Provide the (X, Y) coordinate of the cell's center where the given text is located.  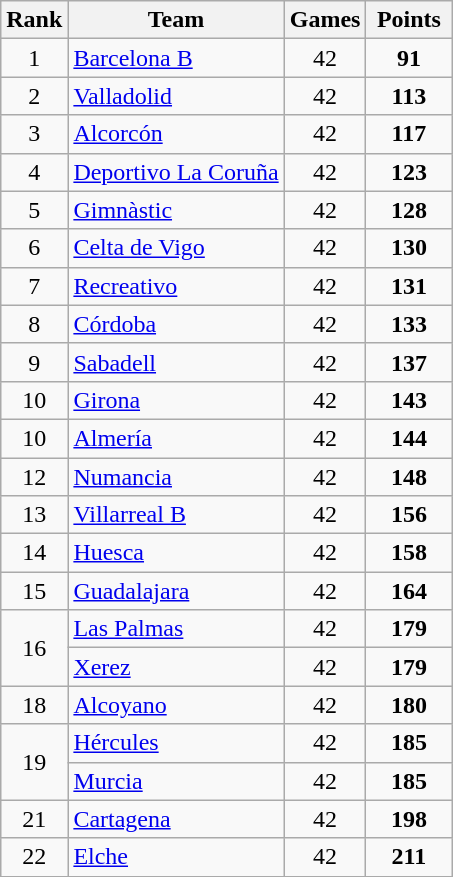
198 (409, 819)
144 (409, 438)
130 (409, 248)
Rank (34, 20)
Numancia (176, 477)
3 (34, 134)
7 (34, 286)
91 (409, 58)
13 (34, 515)
113 (409, 96)
18 (34, 705)
123 (409, 172)
Deportivo La Coruña (176, 172)
19 (34, 762)
Cartagena (176, 819)
Recreativo (176, 286)
131 (409, 286)
Celta de Vigo (176, 248)
180 (409, 705)
Games (325, 20)
Alcoyano (176, 705)
12 (34, 477)
Hércules (176, 743)
Almería (176, 438)
143 (409, 400)
Elche (176, 857)
6 (34, 248)
211 (409, 857)
5 (34, 210)
Valladolid (176, 96)
156 (409, 515)
Sabadell (176, 362)
Team (176, 20)
2 (34, 96)
128 (409, 210)
148 (409, 477)
15 (34, 591)
Points (409, 20)
Gimnàstic (176, 210)
Villarreal B (176, 515)
158 (409, 553)
4 (34, 172)
137 (409, 362)
Girona (176, 400)
9 (34, 362)
164 (409, 591)
Huesca (176, 553)
133 (409, 324)
117 (409, 134)
Guadalajara (176, 591)
Barcelona B (176, 58)
Las Palmas (176, 629)
21 (34, 819)
1 (34, 58)
Alcorcón (176, 134)
Xerez (176, 667)
Murcia (176, 781)
14 (34, 553)
8 (34, 324)
Córdoba (176, 324)
16 (34, 648)
22 (34, 857)
